Output the [X, Y] coordinate of the center of the cell containing the given text.  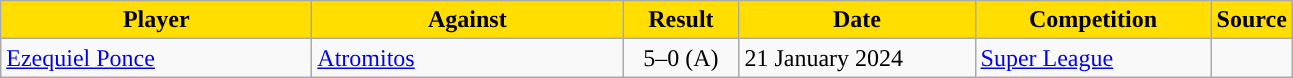
Atromitos [468, 58]
Date [857, 20]
Against [468, 20]
21 January 2024 [857, 58]
Ezequiel Ponce [156, 58]
Super League [1093, 58]
Player [156, 20]
Competition [1093, 20]
Result [681, 20]
5–0 (A) [681, 58]
Source [1252, 20]
